Capture the cell that displays the provided text and extract its [X, Y] central coordinate. 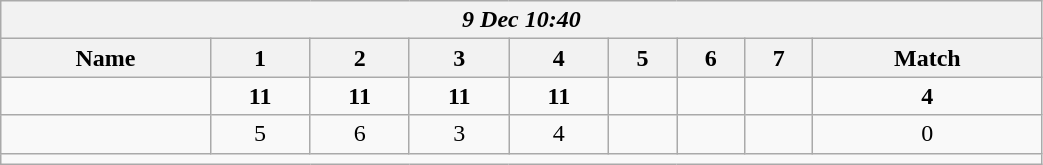
2 [360, 58]
9 Dec 10:40 [522, 20]
7 [779, 58]
Name [106, 58]
0 [928, 134]
Match [928, 58]
1 [260, 58]
